Search for the cell housing the specified text and yield its [x, y] center coordinate. 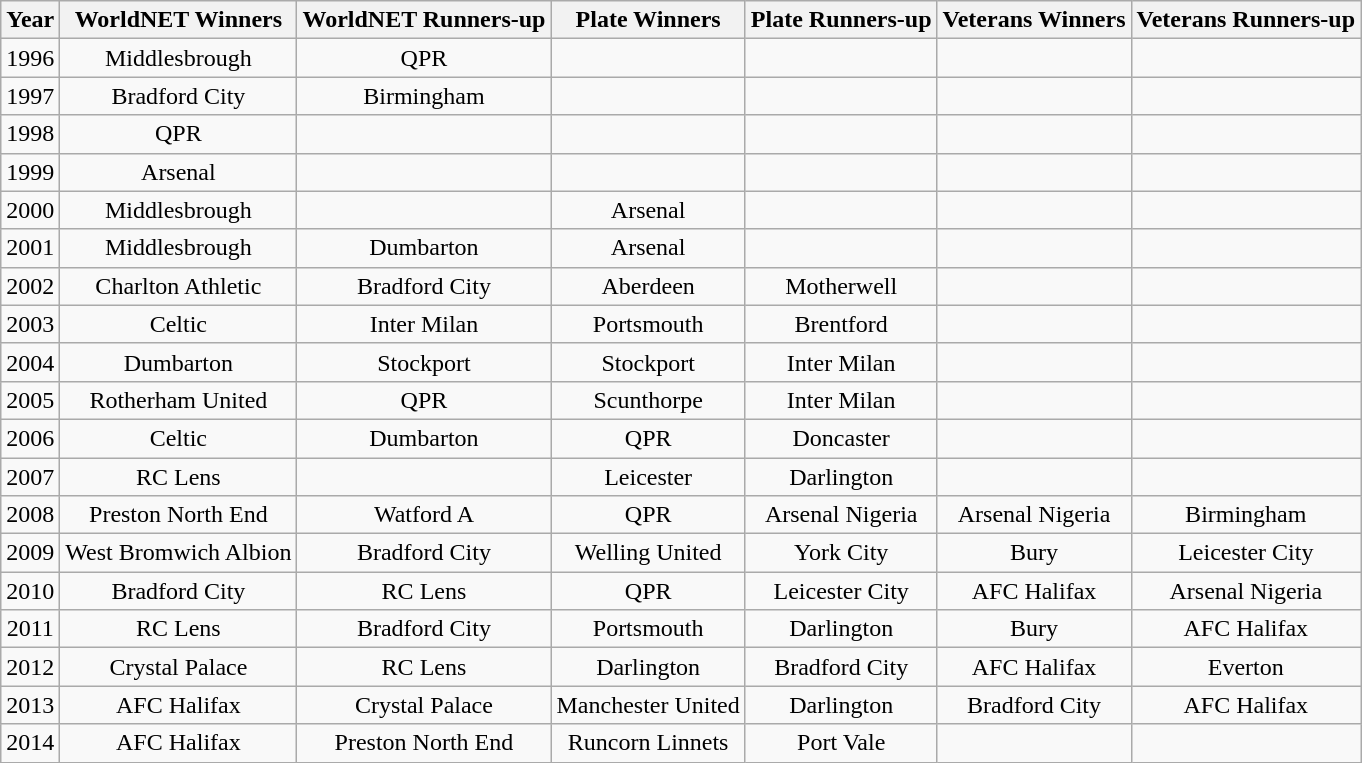
1999 [30, 172]
2000 [30, 210]
2003 [30, 324]
Plate Winners [648, 20]
Aberdeen [648, 286]
Runcorn Linnets [648, 743]
York City [841, 553]
Veterans Runners-up [1246, 20]
Port Vale [841, 743]
West Bromwich Albion [178, 553]
2004 [30, 362]
Welling United [648, 553]
1997 [30, 96]
2012 [30, 667]
Rotherham United [178, 400]
2005 [30, 400]
Year [30, 20]
Manchester United [648, 705]
1998 [30, 134]
WorldNET Runners-up [424, 20]
Everton [1246, 667]
2011 [30, 629]
2013 [30, 705]
2007 [30, 477]
Leicester [648, 477]
2008 [30, 515]
Watford A [424, 515]
Veterans Winners [1034, 20]
2002 [30, 286]
Charlton Athletic [178, 286]
2006 [30, 438]
2001 [30, 248]
WorldNET Winners [178, 20]
Plate Runners-up [841, 20]
1996 [30, 58]
2014 [30, 743]
Scunthorpe [648, 400]
Doncaster [841, 438]
2009 [30, 553]
2010 [30, 591]
Brentford [841, 324]
Motherwell [841, 286]
